Identify which cell holds the provided text, then report its [x, y] central coordinate. 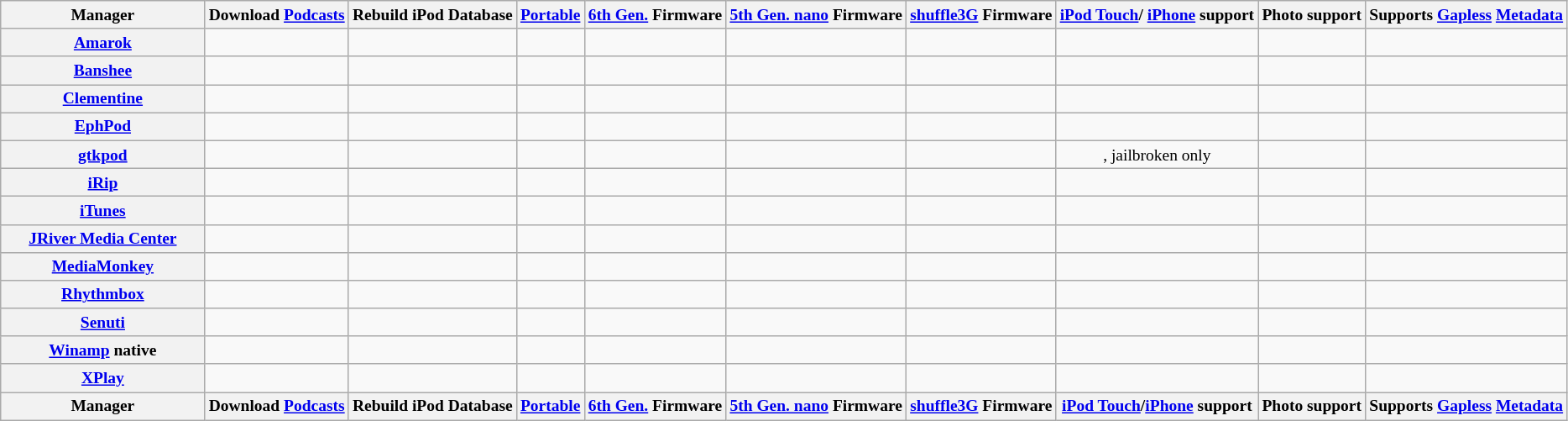
EphPod [102, 126]
Senuti [102, 323]
Banshee [102, 71]
iRip [102, 182]
iPod Touch/ iPhone support [1157, 15]
gtkpod [102, 155]
, jailbroken only [1157, 155]
Winamp native [102, 350]
Amarok [102, 42]
iPod Touch/iPhone support [1157, 407]
Clementine [102, 99]
Rhythmbox [102, 294]
MediaMonkey [102, 266]
JRiver Media Center [102, 239]
iTunes [102, 210]
XPlay [102, 378]
